Detect which cell encompasses the target text, then output its [X, Y] center coordinate. 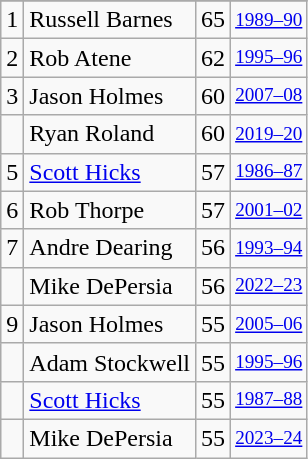
1986–87 [269, 172]
2007–08 [269, 96]
3 [12, 96]
9 [12, 324]
62 [214, 58]
Rob Thorpe [110, 210]
Adam Stockwell [110, 362]
Russell Barnes [110, 20]
Andre Dearing [110, 248]
7 [12, 248]
1993–94 [269, 248]
2019–20 [269, 134]
Ryan Roland [110, 134]
1 [12, 20]
2001–02 [269, 210]
2 [12, 58]
1989–90 [269, 20]
65 [214, 20]
5 [12, 172]
2022–23 [269, 286]
2023–24 [269, 438]
Rob Atene [110, 58]
1987–88 [269, 400]
2005–06 [269, 324]
6 [12, 210]
